Capture the cell that displays the provided text and extract its (x, y) central coordinate. 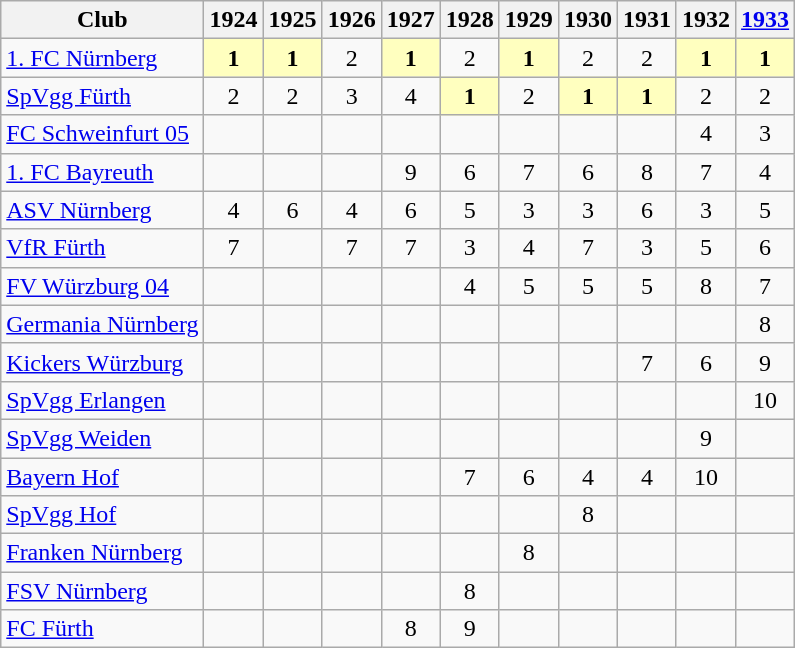
1933 (766, 20)
1. FC Nürnberg (102, 58)
1932 (706, 20)
Kickers Würzburg (102, 362)
1. FC Bayreuth (102, 172)
1931 (646, 20)
FC Fürth (102, 629)
1925 (292, 20)
Germania Nürnberg (102, 324)
SpVgg Erlangen (102, 400)
1924 (234, 20)
FV Würzburg 04 (102, 286)
VfR Fürth (102, 248)
SpVgg Hof (102, 515)
FC Schweinfurt 05 (102, 134)
Bayern Hof (102, 477)
1926 (352, 20)
Club (102, 20)
SpVgg Fürth (102, 96)
1929 (528, 20)
1928 (470, 20)
1927 (410, 20)
SpVgg Weiden (102, 438)
1930 (588, 20)
FSV Nürnberg (102, 591)
Franken Nürnberg (102, 553)
ASV Nürnberg (102, 210)
